Pinpoint the cell where the given text exists, returning its [x, y] midpoint coordinate. 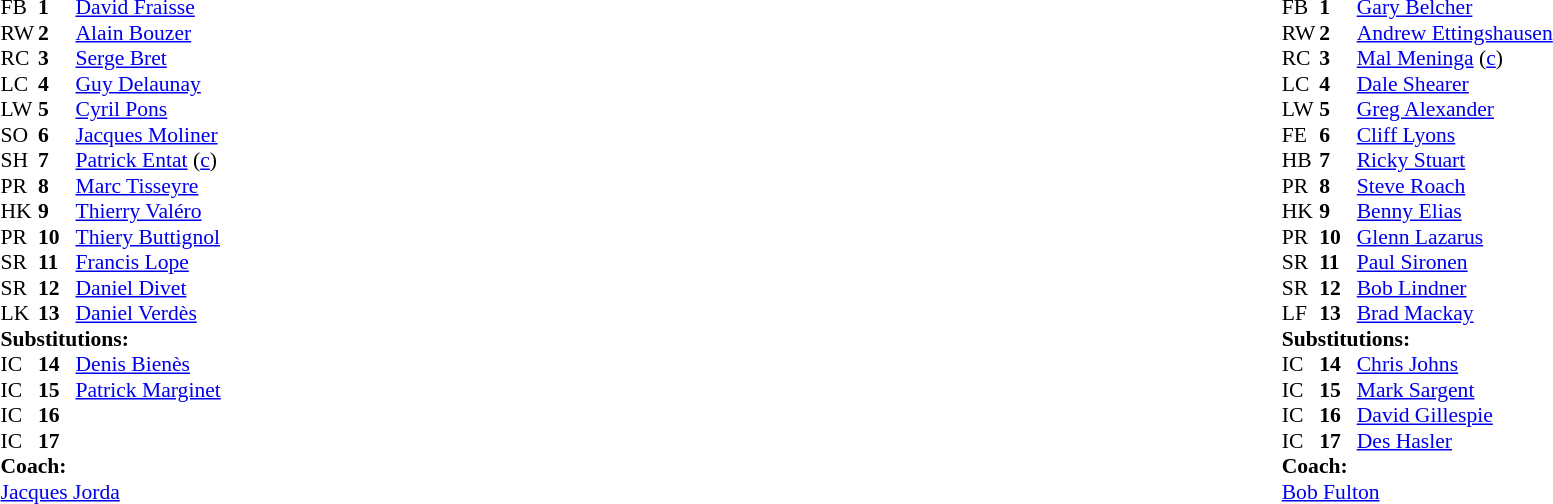
Bob Lindner [1455, 288]
Cliff Lyons [1455, 135]
Andrew Ettingshausen [1455, 33]
LK [19, 313]
Ricky Stuart [1455, 161]
Greg Alexander [1455, 109]
Brad Mackay [1455, 313]
Mal Meninga (c) [1455, 59]
Thierry Valéro [148, 211]
Patrick Entat (c) [148, 161]
LF [1301, 313]
Daniel Divet [148, 288]
Chris Johns [1455, 365]
Patrick Marginet [148, 390]
HB [1301, 161]
Steve Roach [1455, 186]
David Gillespie [1455, 415]
SO [19, 135]
Benny Elias [1455, 211]
Cyril Pons [148, 109]
Thiery Buttignol [148, 237]
Des Hasler [1455, 441]
Mark Sargent [1455, 390]
Denis Bienès [148, 365]
FE [1301, 135]
Serge Bret [148, 59]
Glenn Lazarus [1455, 237]
Daniel Verdès [148, 313]
Paul Sironen [1455, 263]
Francis Lope [148, 263]
SH [19, 161]
Marc Tisseyre [148, 186]
Alain Bouzer [148, 33]
Dale Shearer [1455, 84]
Jacques Moliner [148, 135]
Guy Delaunay [148, 84]
